Search for the cell housing the specified text and yield its [x, y] center coordinate. 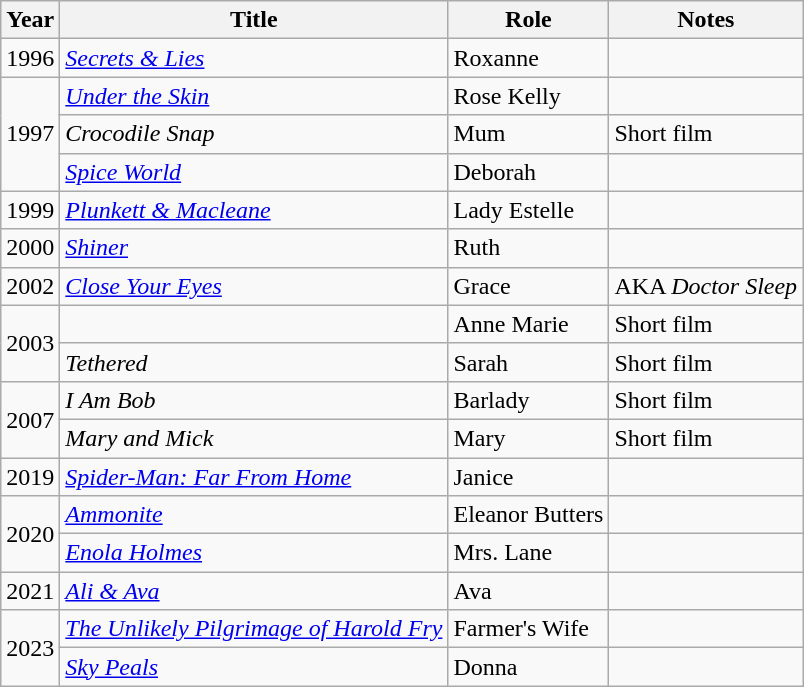
Eleanor Butters [528, 515]
The Unlikely Pilgrimage of Harold Fry [254, 629]
1999 [30, 210]
2007 [30, 419]
Sarah [528, 362]
I Am Bob [254, 400]
Tethered [254, 362]
Deborah [528, 172]
AKA Doctor Sleep [706, 286]
Anne Marie [528, 324]
2021 [30, 591]
2003 [30, 343]
Spice World [254, 172]
2000 [30, 248]
1997 [30, 134]
Ali & Ava [254, 591]
Janice [528, 477]
Mary and Mick [254, 438]
Title [254, 20]
Mum [528, 134]
Barlady [528, 400]
Plunkett & Macleane [254, 210]
Under the Skin [254, 96]
Grace [528, 286]
Ammonite [254, 515]
2019 [30, 477]
Lady Estelle [528, 210]
Spider-Man: Far From Home [254, 477]
Ava [528, 591]
Mrs. Lane [528, 553]
Rose Kelly [528, 96]
Sky Peals [254, 667]
Role [528, 20]
1996 [30, 58]
2020 [30, 534]
2023 [30, 648]
Crocodile Snap [254, 134]
Close Your Eyes [254, 286]
Farmer's Wife [528, 629]
2002 [30, 286]
Mary [528, 438]
Notes [706, 20]
Shiner [254, 248]
Donna [528, 667]
Roxanne [528, 58]
Secrets & Lies [254, 58]
Enola Holmes [254, 553]
Ruth [528, 248]
Year [30, 20]
